Scan for the cell matching the given text and deliver its [x, y] coordinate at center. 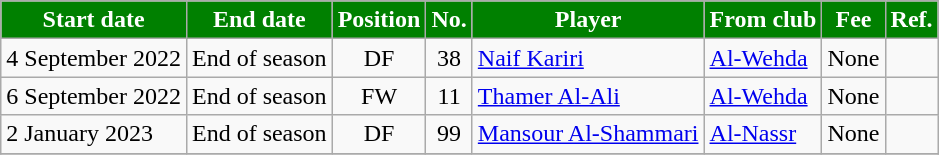
From club [763, 20]
Start date [94, 20]
Thamer Al-Ali [588, 96]
4 September 2022 [94, 58]
99 [449, 134]
2 January 2023 [94, 134]
No. [449, 20]
Naif Kariri [588, 58]
11 [449, 96]
Ref. [912, 20]
Player [588, 20]
Position [379, 20]
6 September 2022 [94, 96]
Al-Nassr [763, 134]
38 [449, 58]
End date [259, 20]
Mansour Al-Shammari [588, 134]
FW [379, 96]
Fee [854, 20]
